Search for the cell housing the specified text and yield its (X, Y) center coordinate. 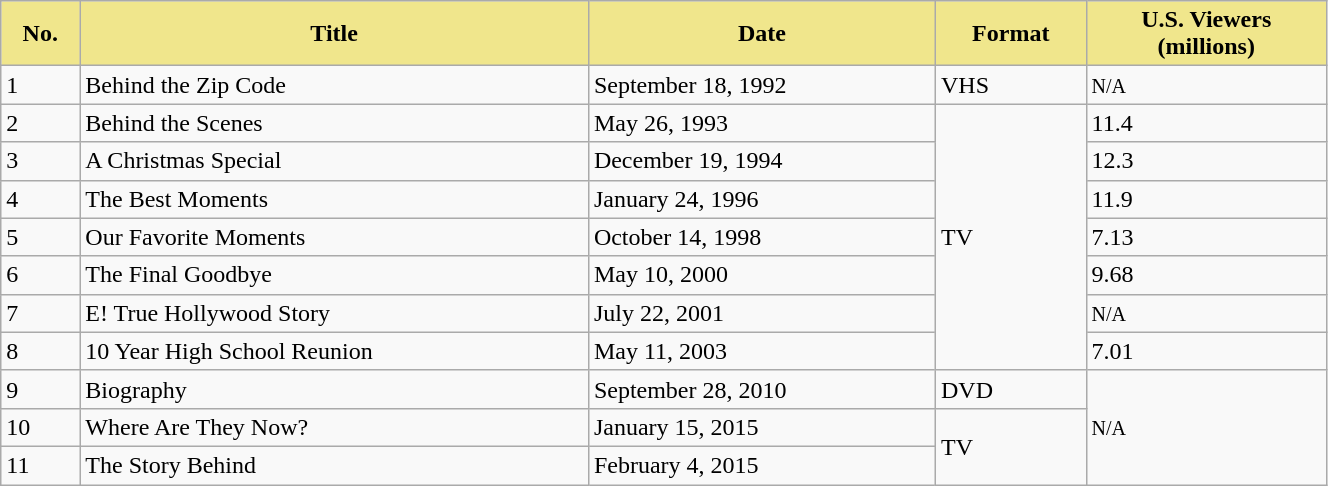
A Christmas Special (334, 161)
Format (1010, 34)
VHS (1010, 85)
6 (40, 275)
E! True Hollywood Story (334, 313)
9.68 (1206, 275)
5 (40, 237)
Date (762, 34)
Title (334, 34)
Behind the Zip Code (334, 85)
Where Are They Now? (334, 427)
July 22, 2001 (762, 313)
1 (40, 85)
7 (40, 313)
4 (40, 199)
No. (40, 34)
9 (40, 389)
DVD (1010, 389)
January 24, 1996 (762, 199)
10 Year High School Reunion (334, 351)
11.9 (1206, 199)
December 19, 1994 (762, 161)
Our Favorite Moments (334, 237)
May 11, 2003 (762, 351)
The Story Behind (334, 465)
8 (40, 351)
7.01 (1206, 351)
January 15, 2015 (762, 427)
11.4 (1206, 123)
May 10, 2000 (762, 275)
The Final Goodbye (334, 275)
U.S. Viewers(millions) (1206, 34)
Biography (334, 389)
September 18, 1992 (762, 85)
12.3 (1206, 161)
11 (40, 465)
3 (40, 161)
10 (40, 427)
October 14, 1998 (762, 237)
May 26, 1993 (762, 123)
7.13 (1206, 237)
February 4, 2015 (762, 465)
2 (40, 123)
September 28, 2010 (762, 389)
The Best Moments (334, 199)
Behind the Scenes (334, 123)
